Determine the [x, y] coordinate at the center of the cell enclosing the given text.  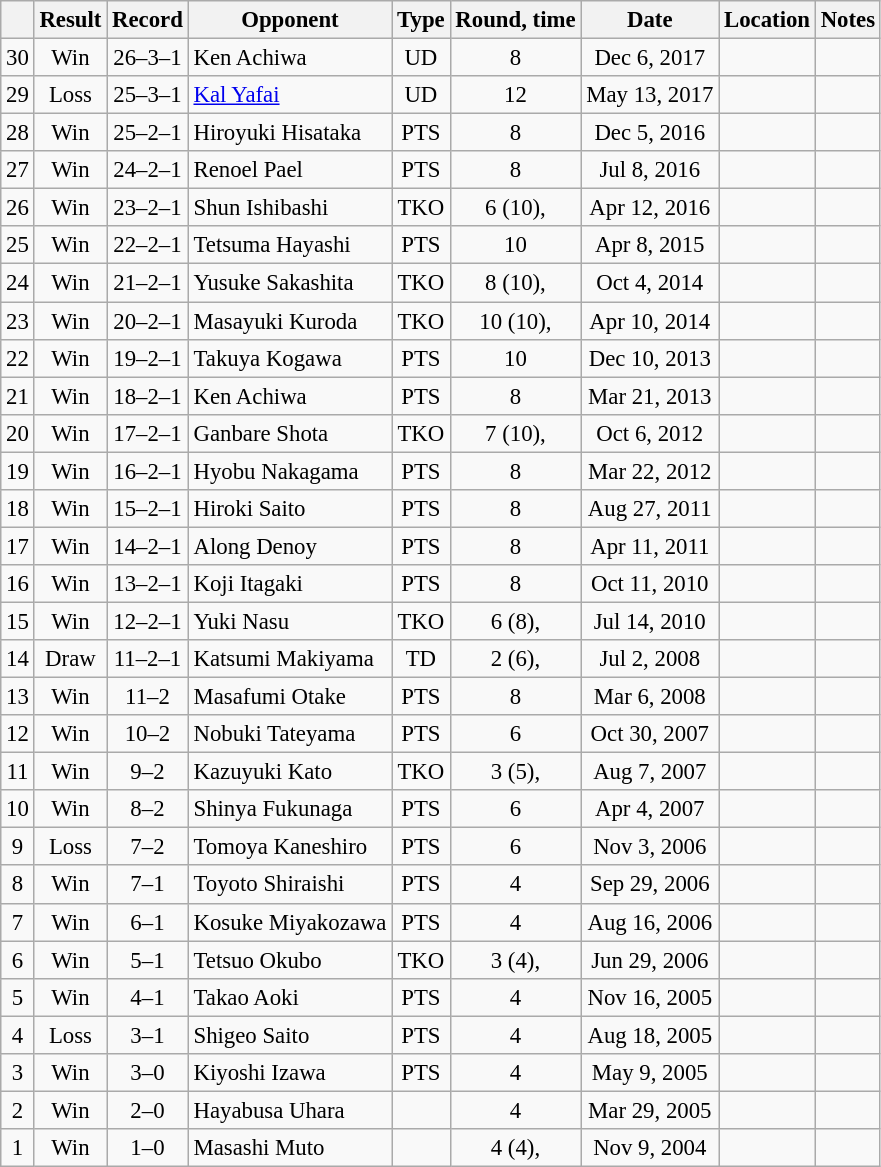
Aug 18, 2005 [650, 1035]
24–2–1 [148, 170]
13–2–1 [148, 584]
Tetsuo Okubo [290, 960]
Tetsuma Hayashi [290, 245]
Mar 21, 2013 [650, 396]
11–2 [148, 697]
26–3–1 [148, 58]
Oct 30, 2007 [650, 734]
6 (10), [516, 208]
Renoel Pael [290, 170]
Toyoto Shiraishi [290, 885]
15–2–1 [148, 509]
4 (4), [516, 1148]
Apr 12, 2016 [650, 208]
Oct 4, 2014 [650, 283]
17–2–1 [148, 433]
3–1 [148, 1035]
3 (4), [516, 960]
Draw [70, 659]
Ganbare Shota [290, 433]
Koji Itagaki [290, 584]
Kazuyuki Kato [290, 772]
Nov 3, 2006 [650, 847]
Kiyoshi Izawa [290, 1073]
Masayuki Kuroda [290, 321]
May 13, 2017 [650, 95]
Shinya Fukunaga [290, 809]
21–2–1 [148, 283]
30 [18, 58]
24 [18, 283]
Mar 22, 2012 [650, 471]
Result [70, 20]
9 [18, 847]
Aug 16, 2006 [650, 922]
Oct 11, 2010 [650, 584]
7 (10), [516, 433]
12–2–1 [148, 621]
15 [18, 621]
Yuki Nasu [290, 621]
Hiroki Saito [290, 509]
17 [18, 546]
Apr 11, 2011 [650, 546]
2 (6), [516, 659]
3–0 [148, 1073]
Dec 5, 2016 [650, 133]
20–2–1 [148, 321]
16 [18, 584]
Round, time [516, 20]
28 [18, 133]
Nov 9, 2004 [650, 1148]
Sep 29, 2006 [650, 885]
Jul 14, 2010 [650, 621]
18–2–1 [148, 396]
Hayabusa Uhara [290, 1110]
Tomoya Kaneshiro [290, 847]
Location [768, 20]
11–2–1 [148, 659]
16–2–1 [148, 471]
Record [148, 20]
Kal Yafai [290, 95]
Aug 27, 2011 [650, 509]
Mar 6, 2008 [650, 697]
22 [18, 358]
Takuya Kogawa [290, 358]
Nov 16, 2005 [650, 997]
18 [18, 509]
3 (5), [516, 772]
Jul 8, 2016 [650, 170]
23 [18, 321]
1 [18, 1148]
22–2–1 [148, 245]
Yusuke Sakashita [290, 283]
Aug 7, 2007 [650, 772]
Type [421, 20]
5–1 [148, 960]
10–2 [148, 734]
Shun Ishibashi [290, 208]
9–2 [148, 772]
Apr 10, 2014 [650, 321]
Apr 8, 2015 [650, 245]
Opponent [290, 20]
19–2–1 [148, 358]
20 [18, 433]
11 [18, 772]
27 [18, 170]
25–3–1 [148, 95]
Dec 10, 2013 [650, 358]
Masafumi Otake [290, 697]
Hyobu Nakagama [290, 471]
Mar 29, 2005 [650, 1110]
Shigeo Saito [290, 1035]
10 (10), [516, 321]
14 [18, 659]
Masashi Muto [290, 1148]
29 [18, 95]
Along Denoy [290, 546]
Oct 6, 2012 [650, 433]
1–0 [148, 1148]
14–2–1 [148, 546]
Hiroyuki Hisataka [290, 133]
Date [650, 20]
25 [18, 245]
21 [18, 396]
Jul 2, 2008 [650, 659]
7–2 [148, 847]
Jun 29, 2006 [650, 960]
8 (10), [516, 283]
3 [18, 1073]
7 [18, 922]
26 [18, 208]
Katsumi Makiyama [290, 659]
6–1 [148, 922]
4–1 [148, 997]
19 [18, 471]
Kosuke Miyakozawa [290, 922]
Notes [848, 20]
7–1 [148, 885]
6 (8), [516, 621]
5 [18, 997]
2 [18, 1110]
2–0 [148, 1110]
May 9, 2005 [650, 1073]
Takao Aoki [290, 997]
TD [421, 659]
23–2–1 [148, 208]
25–2–1 [148, 133]
Nobuki Tateyama [290, 734]
13 [18, 697]
Apr 4, 2007 [650, 809]
8–2 [148, 809]
Dec 6, 2017 [650, 58]
